Capture the cell that displays the provided text and extract its [x, y] central coordinate. 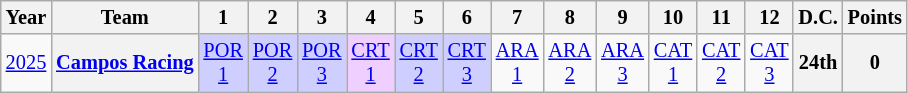
11 [721, 17]
1 [222, 17]
CRT3 [467, 63]
12 [769, 17]
9 [622, 17]
ARA1 [518, 63]
POR3 [322, 63]
7 [518, 17]
ARA2 [570, 63]
2 [272, 17]
8 [570, 17]
0 [875, 63]
CAT3 [769, 63]
POR1 [222, 63]
CAT2 [721, 63]
24th [818, 63]
D.C. [818, 17]
Team [124, 17]
Points [875, 17]
5 [419, 17]
4 [370, 17]
2025 [26, 63]
POR2 [272, 63]
Year [26, 17]
3 [322, 17]
CRT1 [370, 63]
CRT2 [419, 63]
Campos Racing [124, 63]
10 [673, 17]
CAT1 [673, 63]
ARA3 [622, 63]
6 [467, 17]
